Pinpoint the cell where the given text exists, returning its [X, Y] midpoint coordinate. 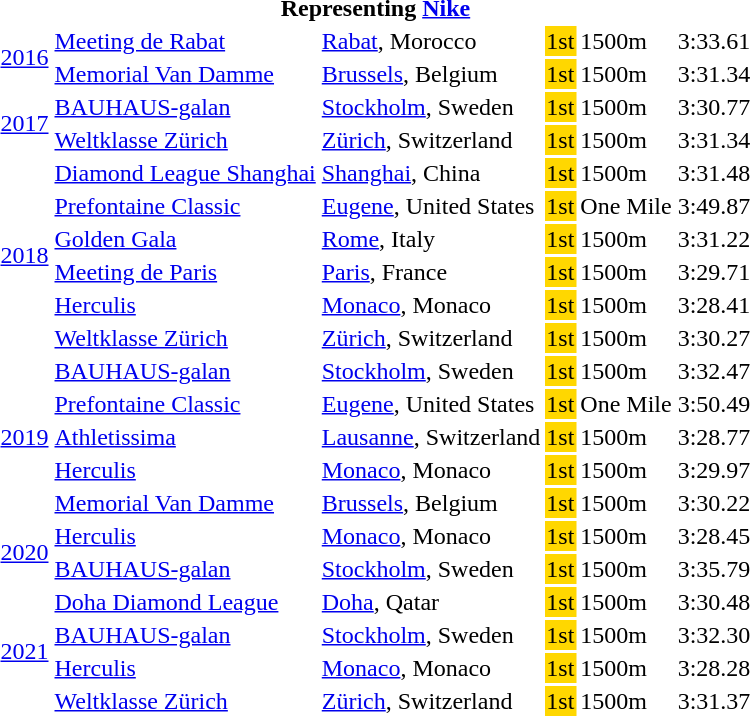
Meeting de Paris [185, 272]
Doha Diamond League [185, 602]
Athletissima [185, 437]
Rabat, Morocco [431, 41]
Diamond League Shanghai [185, 173]
Meeting de Rabat [185, 41]
Golden Gala [185, 239]
Paris, France [431, 272]
Lausanne, Switzerland [431, 437]
Shanghai, China [431, 173]
Doha, Qatar [431, 602]
Rome, Italy [431, 239]
